Pinpoint the cell where the given text exists, returning its [X, Y] midpoint coordinate. 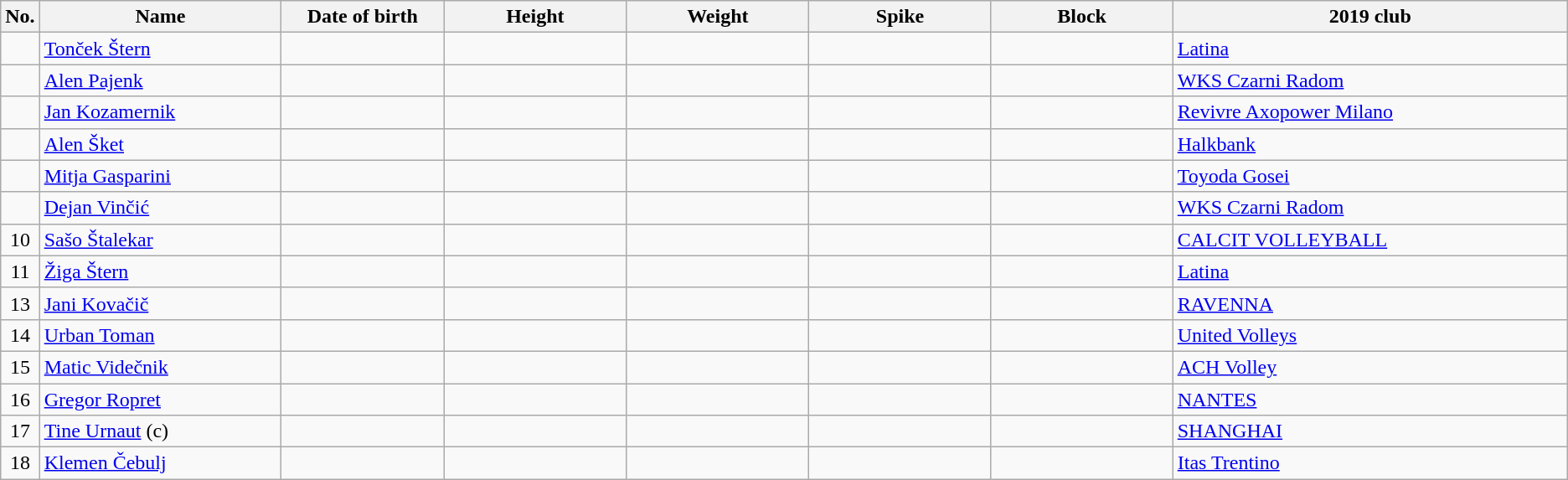
18 [20, 463]
No. [20, 17]
Weight [718, 17]
Itas Trentino [1370, 463]
Jan Kozamernik [160, 112]
Tine Urnaut (c) [160, 431]
Dejan Vinčić [160, 208]
Klemen Čebulj [160, 463]
NANTES [1370, 400]
RAVENNA [1370, 303]
Jani Kovačič [160, 303]
Gregor Ropret [160, 400]
Block [1082, 17]
Mitja Gasparini [160, 176]
Tonček Štern [160, 49]
Sašo Štalekar [160, 240]
17 [20, 431]
ACH Volley [1370, 367]
United Volleys [1370, 335]
CALCIT VOLLEYBALL [1370, 240]
Žiga Štern [160, 271]
2019 club [1370, 17]
16 [20, 400]
Date of birth [363, 17]
Height [535, 17]
Alen Šket [160, 144]
15 [20, 367]
13 [20, 303]
Urban Toman [160, 335]
Revivre Axopower Milano [1370, 112]
14 [20, 335]
Spike [900, 17]
10 [20, 240]
Name [160, 17]
Matic Videčnik [160, 367]
SHANGHAI [1370, 431]
Halkbank [1370, 144]
11 [20, 271]
Toyoda Gosei [1370, 176]
Alen Pajenk [160, 80]
